Return the (x, y) coordinate for the center point of the cell that contains the specified text.  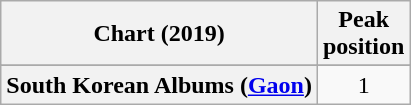
Peakposition (363, 34)
South Korean Albums (Gaon) (160, 85)
1 (363, 85)
Chart (2019) (160, 34)
